Determine the [x, y] coordinate at the center of the cell enclosing the given text.  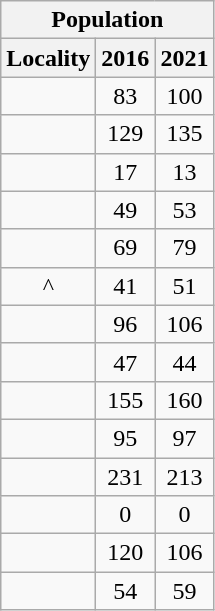
160 [184, 400]
^ [48, 286]
129 [126, 134]
83 [126, 96]
100 [184, 96]
54 [126, 591]
2016 [126, 58]
155 [126, 400]
41 [126, 286]
44 [184, 362]
69 [126, 248]
97 [184, 438]
79 [184, 248]
Population [108, 20]
13 [184, 172]
47 [126, 362]
Locality [48, 58]
51 [184, 286]
120 [126, 553]
213 [184, 477]
2021 [184, 58]
96 [126, 324]
53 [184, 210]
49 [126, 210]
135 [184, 134]
59 [184, 591]
95 [126, 438]
17 [126, 172]
231 [126, 477]
